Detect which cell encompasses the target text, then output its (x, y) center coordinate. 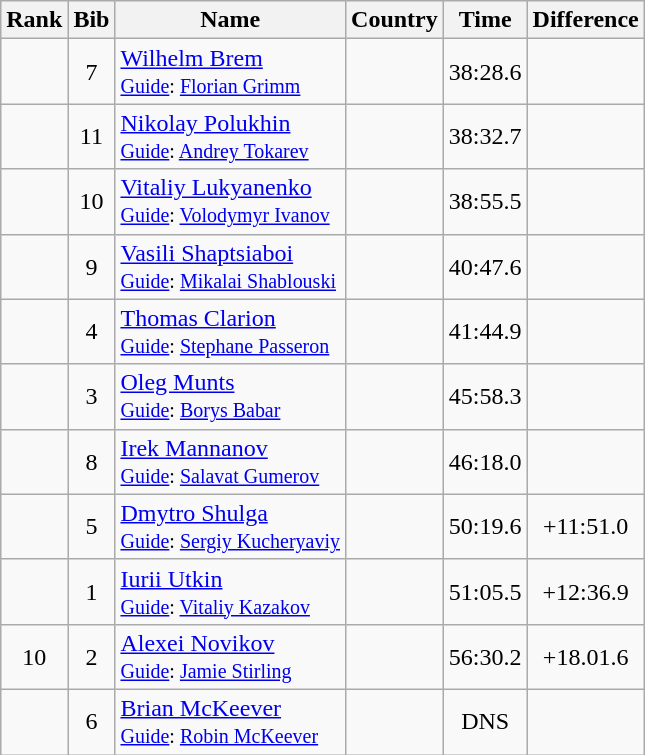
2 (92, 656)
Alexei NovikovGuide: Jamie Stirling (230, 656)
38:55.5 (485, 202)
41:44.9 (485, 332)
6 (92, 722)
Brian McKeeverGuide: Robin McKeever (230, 722)
Bib (92, 20)
Time (485, 20)
Country (395, 20)
45:58.3 (485, 396)
Thomas ClarionGuide: Stephane Passeron (230, 332)
51:05.5 (485, 592)
38:28.6 (485, 72)
46:18.0 (485, 462)
Name (230, 20)
Nikolay PolukhinGuide: Andrey Tokarev (230, 136)
Difference (586, 20)
DNS (485, 722)
Dmytro ShulgaGuide: Sergiy Kucheryaviy (230, 526)
+18.01.6 (586, 656)
Irek MannanovGuide: Salavat Gumerov (230, 462)
Oleg MuntsGuide: Borys Babar (230, 396)
50:19.6 (485, 526)
3 (92, 396)
7 (92, 72)
5 (92, 526)
+11:51.0 (586, 526)
40:47.6 (485, 266)
Iurii UtkinGuide: Vitaliy Kazakov (230, 592)
Rank (34, 20)
+12:36.9 (586, 592)
4 (92, 332)
9 (92, 266)
Wilhelm BremGuide: Florian Grimm (230, 72)
Vitaliy LukyanenkoGuide: Volodymyr Ivanov (230, 202)
Vasili ShaptsiaboiGuide: Mikalai Shablouski (230, 266)
11 (92, 136)
8 (92, 462)
38:32.7 (485, 136)
1 (92, 592)
56:30.2 (485, 656)
